Capture the cell that displays the provided text and extract its (X, Y) central coordinate. 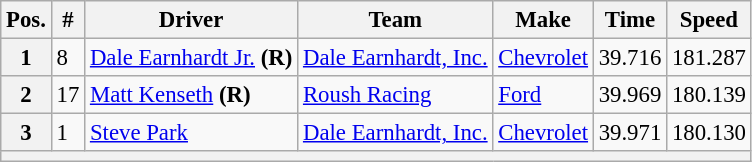
Team (396, 20)
2 (26, 95)
# (68, 20)
Pos. (26, 20)
Speed (710, 20)
Dale Earnhardt Jr. (R) (192, 58)
Matt Kenseth (R) (192, 95)
17 (68, 95)
39.716 (630, 58)
Ford (543, 95)
Roush Racing (396, 95)
39.971 (630, 133)
Make (543, 20)
181.287 (710, 58)
180.139 (710, 95)
Time (630, 20)
180.130 (710, 133)
Steve Park (192, 133)
8 (68, 58)
39.969 (630, 95)
Driver (192, 20)
3 (26, 133)
